Output the [X, Y] coordinate of the center of the cell containing the given text.  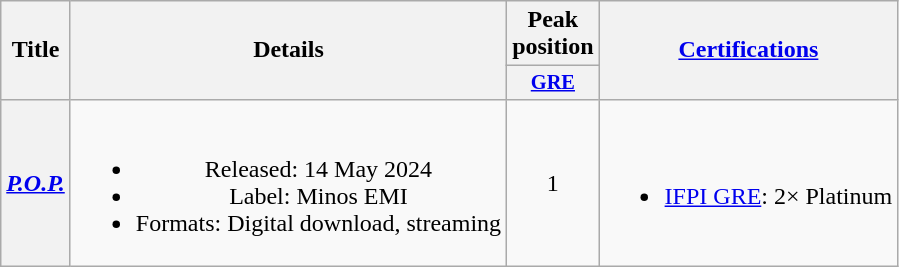
GRE [553, 83]
1 [553, 182]
Certifications [748, 50]
IFPI GRE: 2× Platinum [748, 182]
P.O.P. [36, 182]
Released: 14 May 2024Label: Minos EMIFormats: Digital download, streaming [288, 182]
Peak position [553, 34]
Details [288, 50]
Title [36, 50]
